Output the [x, y] coordinate of the center of the cell containing the given text.  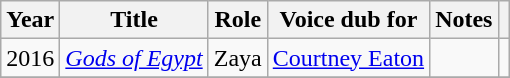
Title [134, 20]
Courtney Eaton [348, 58]
Notes [464, 20]
Voice dub for [348, 20]
Gods of Egypt [134, 58]
Zaya [238, 58]
2016 [30, 58]
Role [238, 20]
Year [30, 20]
